Pinpoint the cell where the given text exists, returning its (x, y) midpoint coordinate. 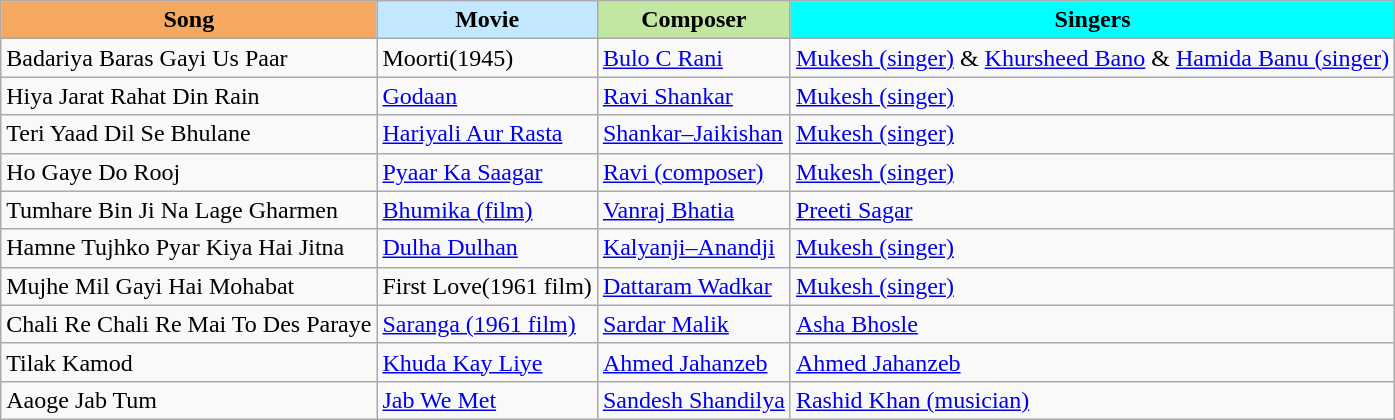
Rashid Khan (musician) (1092, 400)
Hariyali Aur Rasta (487, 134)
Dulha Dulhan (487, 248)
Tumhare Bin Ji Na Lage Gharmen (189, 210)
Song (189, 20)
Chali Re Chali Re Mai To Des Paraye (189, 324)
Aaoge Jab Tum (189, 400)
Ho Gaye Do Rooj (189, 172)
Shankar–Jaikishan (694, 134)
Ravi (composer) (694, 172)
Sandesh Shandilya (694, 400)
Tilak Kamod (189, 362)
Pyaar Ka Saagar (487, 172)
Sardar Malik (694, 324)
Hiya Jarat Rahat Din Rain (189, 96)
Jab We Met (487, 400)
Bhumika (film) (487, 210)
Movie (487, 20)
Kalyanji–Anandji (694, 248)
Vanraj Bhatia (694, 210)
Hamne Tujhko Pyar Kiya Hai Jitna (189, 248)
Badariya Baras Gayi Us Paar (189, 58)
Asha Bhosle (1092, 324)
Singers (1092, 20)
Khuda Kay Liye (487, 362)
Saranga (1961 film) (487, 324)
Composer (694, 20)
Ravi Shankar (694, 96)
Godaan (487, 96)
Dattaram Wadkar (694, 286)
Moorti(1945) (487, 58)
Teri Yaad Dil Se Bhulane (189, 134)
Bulo C Rani (694, 58)
Preeti Sagar (1092, 210)
First Love(1961 film) (487, 286)
Mukesh (singer) & Khursheed Bano & Hamida Banu (singer) (1092, 58)
Mujhe Mil Gayi Hai Mohabat (189, 286)
